Output the [x, y] coordinate of the center of the cell containing the given text.  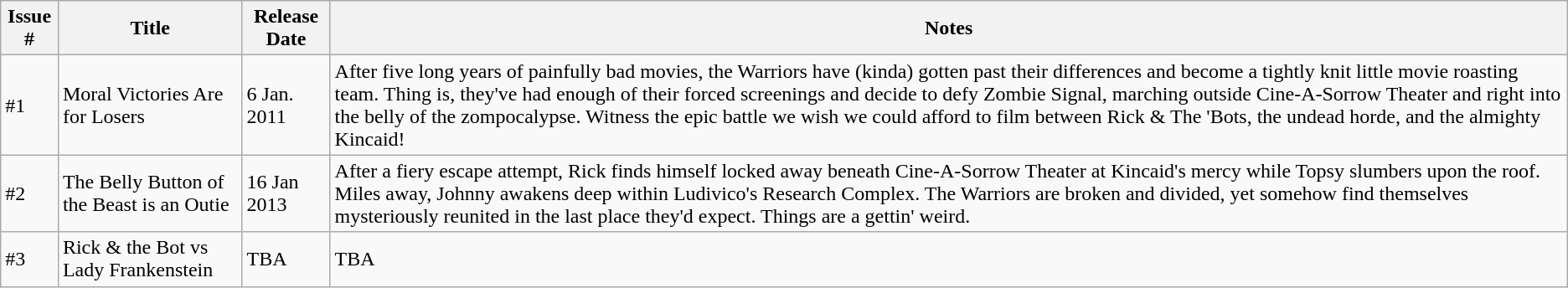
#1 [30, 105]
Rick & the Bot vs Lady Frankenstein [150, 260]
The Belly Button of the Beast is an Outie [150, 193]
Notes [948, 28]
16 Jan 2013 [286, 193]
Title [150, 28]
Release Date [286, 28]
#3 [30, 260]
6 Jan. 2011 [286, 105]
Moral Victories Are for Losers [150, 105]
Issue # [30, 28]
#2 [30, 193]
